Return the (x, y) coordinate for the center point of the cell that contains the specified text.  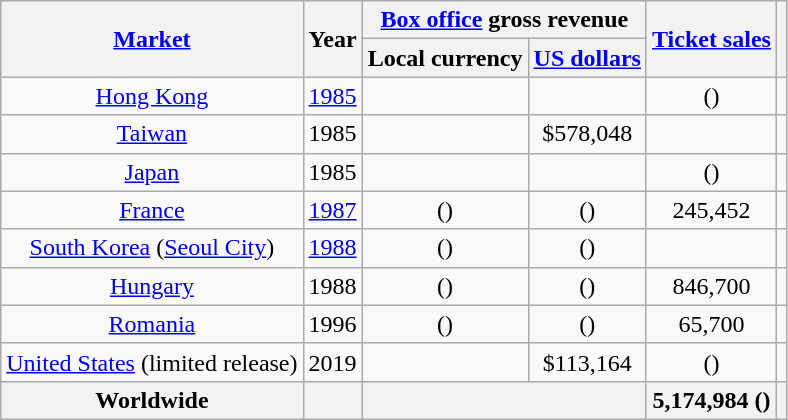
65,700 (711, 324)
Ticket sales (711, 39)
Worldwide (152, 400)
$578,048 (587, 134)
Hong Kong (152, 96)
846,700 (711, 286)
Box office gross revenue (504, 20)
1996 (332, 324)
United States (limited release) (152, 362)
Taiwan (152, 134)
5,174,984 () (711, 400)
France (152, 210)
South Korea (Seoul City) (152, 248)
Hungary (152, 286)
245,452 (711, 210)
Japan (152, 172)
1987 (332, 210)
$113,164 (587, 362)
Market (152, 39)
2019 (332, 362)
US dollars (587, 58)
Year (332, 39)
Local currency (445, 58)
Romania (152, 324)
